Return [X, Y] of the center of cell containing provided text 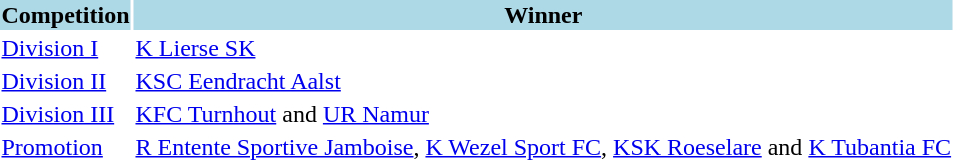
Division I [66, 48]
K Lierse SK [544, 48]
Division III [66, 114]
KSC Eendracht Aalst [544, 81]
Division II [66, 81]
Winner [544, 15]
Competition [66, 15]
KFC Turnhout and UR Namur [544, 114]
